Return (x, y) of the center of cell containing provided text 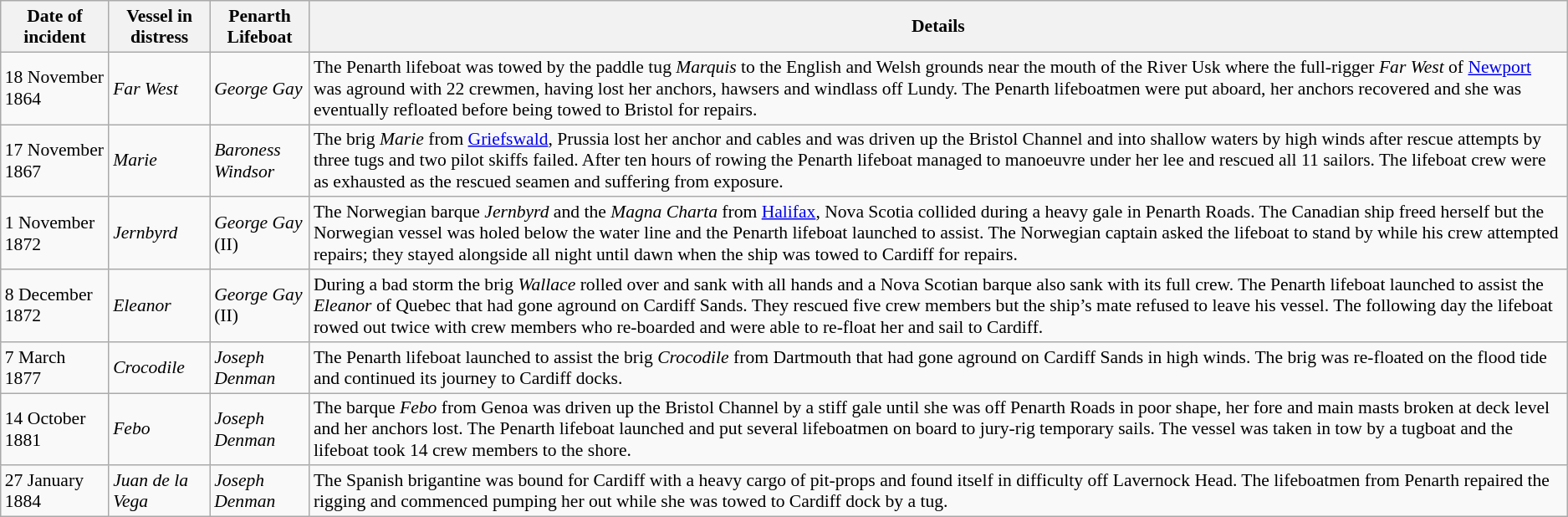
Vessel in distress (159, 27)
Penarth Lifeboat (259, 27)
7 March 1877 (55, 368)
Juan de la Vega (159, 492)
Marie (159, 161)
George Gay (259, 89)
Far West (159, 89)
Baroness Windsor (259, 161)
17 November 1867 (55, 161)
Date of incident (55, 27)
Details (938, 27)
27 January 1884 (55, 492)
1 November 1872 (55, 234)
Jernbyrd (159, 234)
8 December 1872 (55, 306)
14 October 1881 (55, 430)
Febo (159, 430)
18 November 1864 (55, 89)
Crocodile (159, 368)
Eleanor (159, 306)
